For the text-containing cell, return its midpoint in (X, Y) coordinate format. 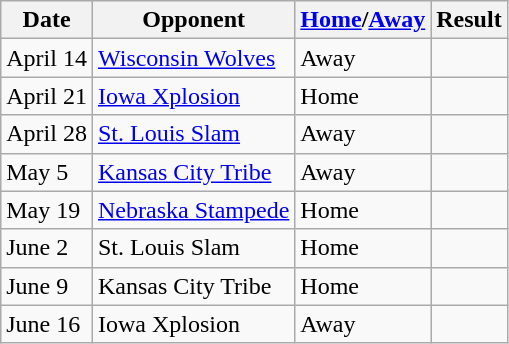
June 16 (47, 324)
Home/Away (363, 20)
May 5 (47, 172)
Nebraska Stampede (193, 210)
April 14 (47, 58)
Wisconsin Wolves (193, 58)
Opponent (193, 20)
April 21 (47, 96)
Result (469, 20)
April 28 (47, 134)
June 2 (47, 248)
June 9 (47, 286)
Date (47, 20)
May 19 (47, 210)
